Locate the cell with the specified text and output its (x, y) center coordinate. 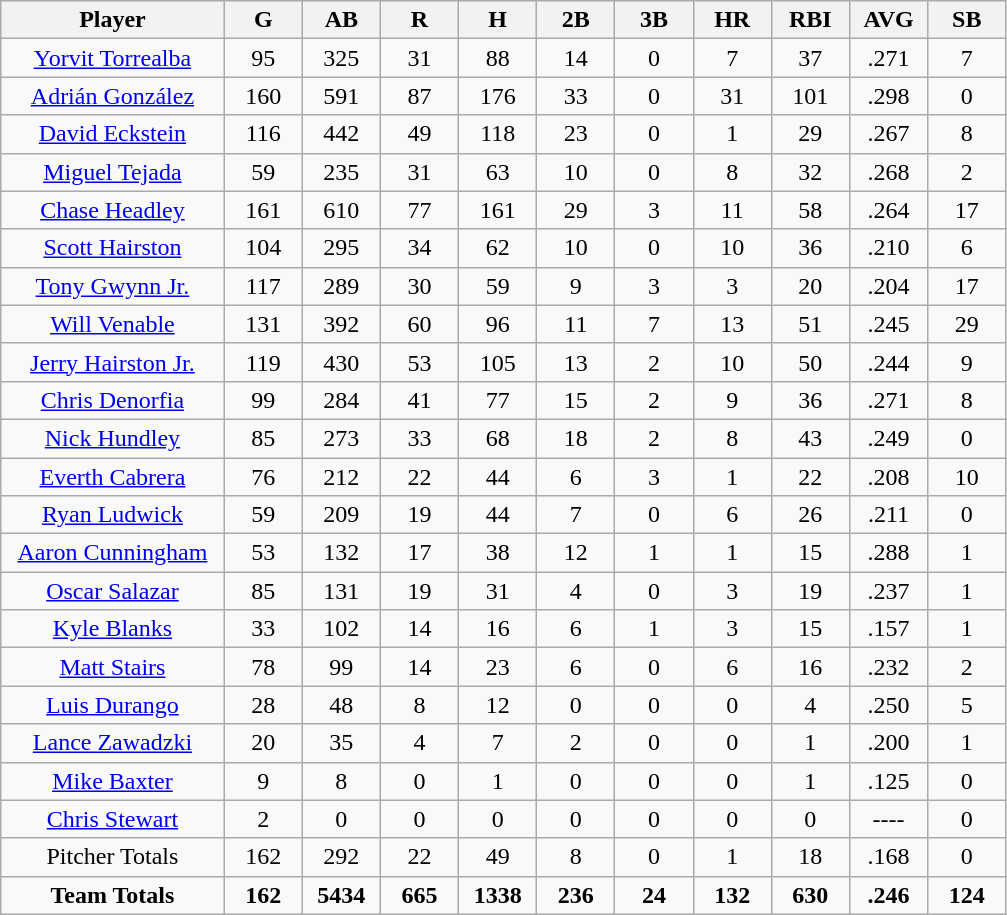
G (263, 20)
43 (810, 438)
.246 (888, 895)
Mike Baxter (112, 781)
32 (810, 172)
630 (810, 895)
.237 (888, 591)
Kyle Blanks (112, 629)
96 (498, 324)
48 (341, 705)
.268 (888, 172)
176 (498, 96)
Oscar Salazar (112, 591)
AB (341, 20)
3B (654, 20)
610 (341, 210)
.244 (888, 362)
60 (419, 324)
.298 (888, 96)
104 (263, 248)
591 (341, 96)
273 (341, 438)
Player (112, 20)
236 (576, 895)
Will Venable (112, 324)
30 (419, 286)
.211 (888, 515)
.125 (888, 781)
38 (498, 553)
117 (263, 286)
Chris Stewart (112, 819)
51 (810, 324)
124 (967, 895)
SB (967, 20)
295 (341, 248)
34 (419, 248)
87 (419, 96)
212 (341, 477)
5434 (341, 895)
.232 (888, 667)
35 (341, 743)
Scott Hairston (112, 248)
160 (263, 96)
68 (498, 438)
Miguel Tejada (112, 172)
Jerry Hairston Jr. (112, 362)
R (419, 20)
.249 (888, 438)
Adrián González (112, 96)
5 (967, 705)
37 (810, 58)
284 (341, 400)
Ryan Ludwick (112, 515)
26 (810, 515)
24 (654, 895)
.210 (888, 248)
209 (341, 515)
.267 (888, 134)
.264 (888, 210)
Everth Cabrera (112, 477)
Pitcher Totals (112, 857)
58 (810, 210)
Yorvit Torrealba (112, 58)
.157 (888, 629)
2B (576, 20)
665 (419, 895)
David Eckstein (112, 134)
116 (263, 134)
Chris Denorfia (112, 400)
RBI (810, 20)
H (498, 20)
Aaron Cunningham (112, 553)
63 (498, 172)
Matt Stairs (112, 667)
41 (419, 400)
.245 (888, 324)
Tony Gwynn Jr. (112, 286)
50 (810, 362)
101 (810, 96)
HR (732, 20)
88 (498, 58)
235 (341, 172)
.250 (888, 705)
.208 (888, 477)
289 (341, 286)
28 (263, 705)
Lance Zawadzki (112, 743)
119 (263, 362)
.288 (888, 553)
Nick Hundley (112, 438)
118 (498, 134)
442 (341, 134)
---- (888, 819)
102 (341, 629)
.204 (888, 286)
95 (263, 58)
392 (341, 324)
325 (341, 58)
1338 (498, 895)
78 (263, 667)
105 (498, 362)
430 (341, 362)
62 (498, 248)
Team Totals (112, 895)
Luis Durango (112, 705)
.168 (888, 857)
Chase Headley (112, 210)
292 (341, 857)
.200 (888, 743)
AVG (888, 20)
76 (263, 477)
